Provide the (x, y) coordinate of the cell's center where the given text is located.  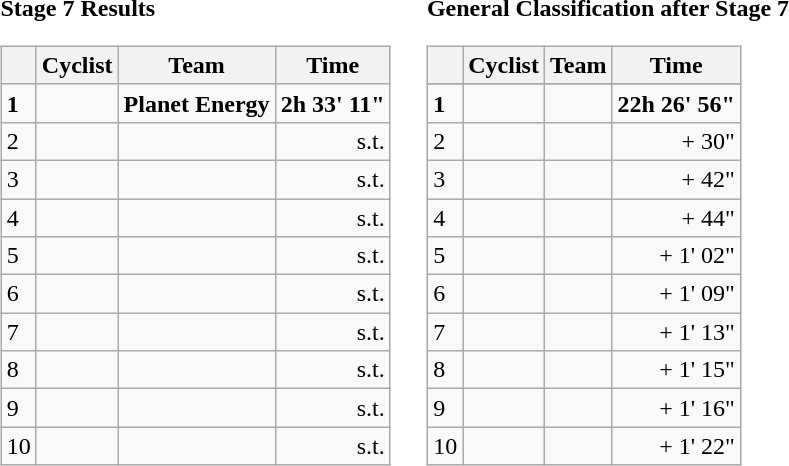
+ 42" (676, 179)
2h 33' 11" (332, 103)
+ 1' 13" (676, 332)
+ 44" (676, 217)
Planet Energy (196, 103)
+ 1' 02" (676, 256)
+ 1' 15" (676, 370)
22h 26' 56" (676, 103)
+ 1' 09" (676, 294)
+ 1' 16" (676, 408)
+ 1' 22" (676, 446)
+ 30" (676, 141)
